Return the (x, y) coordinate for the center point of the cell that contains the specified text.  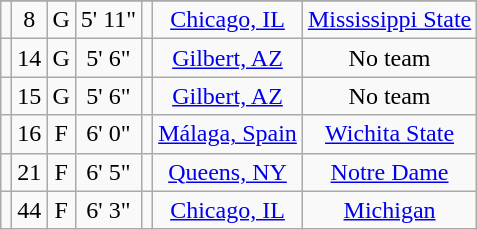
15 (30, 96)
16 (30, 134)
44 (30, 210)
5' 11" (108, 20)
8 (30, 20)
Michigan (389, 210)
Wichita State (389, 134)
21 (30, 172)
Notre Dame (389, 172)
14 (30, 58)
6' 0" (108, 134)
Mississippi State (389, 20)
6' 5" (108, 172)
Queens, NY (228, 172)
Málaga, Spain (228, 134)
6' 3" (108, 210)
